Detect which cell encompasses the target text, then output its (x, y) center coordinate. 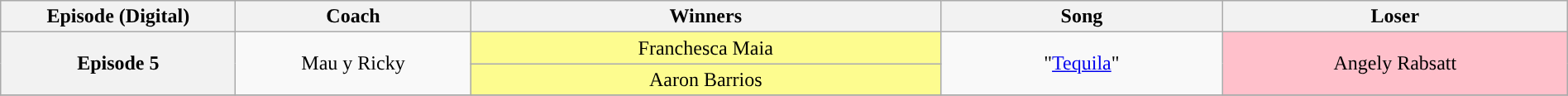
Aaron Barrios (705, 79)
Episode (Digital) (118, 17)
Franchesca Maia (705, 48)
Episode 5 (118, 64)
Song (1082, 17)
Coach (353, 17)
Loser (1394, 17)
Winners (705, 17)
Angely Rabsatt (1394, 64)
"Tequila" (1082, 64)
Mau y Ricky (353, 64)
